Output the (x, y) coordinate of the center of the cell containing the given text.  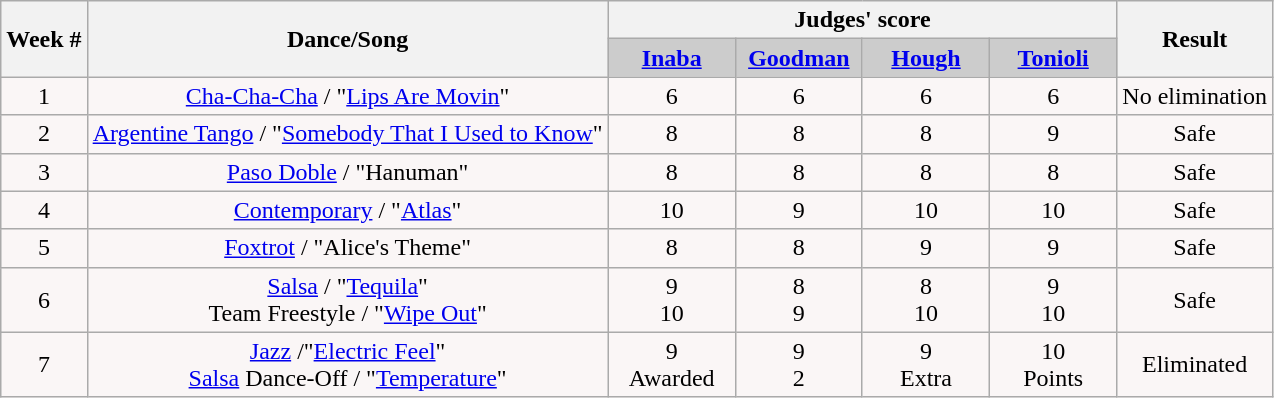
5 (44, 248)
92 (798, 364)
Cha-Cha-Cha / "Lips Are Movin" (348, 96)
Contemporary / "Atlas" (348, 210)
9Awarded (672, 364)
Inaba (672, 58)
7 (44, 364)
1 (44, 96)
Judges' score (862, 20)
3 (44, 172)
Tonioli (1054, 58)
Result (1195, 39)
89 (798, 300)
10Points (1054, 364)
Eliminated (1195, 364)
Week # (44, 39)
2 (44, 134)
Hough (926, 58)
Jazz /"Electric Feel"Salsa Dance-Off / "Temperature" (348, 364)
810 (926, 300)
4 (44, 210)
9Extra (926, 364)
Argentine Tango / "Somebody That I Used to Know" (348, 134)
Foxtrot / "Alice's Theme" (348, 248)
Dance/Song (348, 39)
Goodman (798, 58)
Paso Doble / "Hanuman" (348, 172)
Salsa / "Tequila"Team Freestyle / "Wipe Out" (348, 300)
No elimination (1195, 96)
